Pinpoint the cell where the given text exists, returning its (x, y) midpoint coordinate. 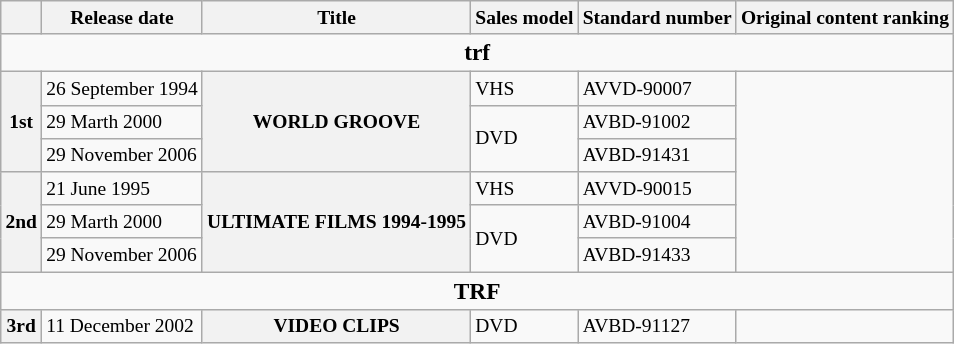
VIDEO CLIPS (336, 326)
21 June 1995 (122, 188)
3rd (22, 326)
Title (336, 18)
WORLD GROOVE (336, 122)
Original content ranking (844, 18)
trf (478, 53)
ULTIMATE FILMS 1994-1995 (336, 222)
AVVD-90015 (657, 188)
Standard number (657, 18)
AVBD-91433 (657, 254)
2nd (22, 222)
AVBD-91002 (657, 122)
AVBD-91431 (657, 154)
AVBD-91127 (657, 326)
26 September 1994 (122, 88)
Sales model (524, 18)
AVBD-91004 (657, 222)
AVVD-90007 (657, 88)
1st (22, 122)
Release date (122, 18)
11 December 2002 (122, 326)
TRF (478, 291)
